Return (x, y) of the center of cell containing provided text 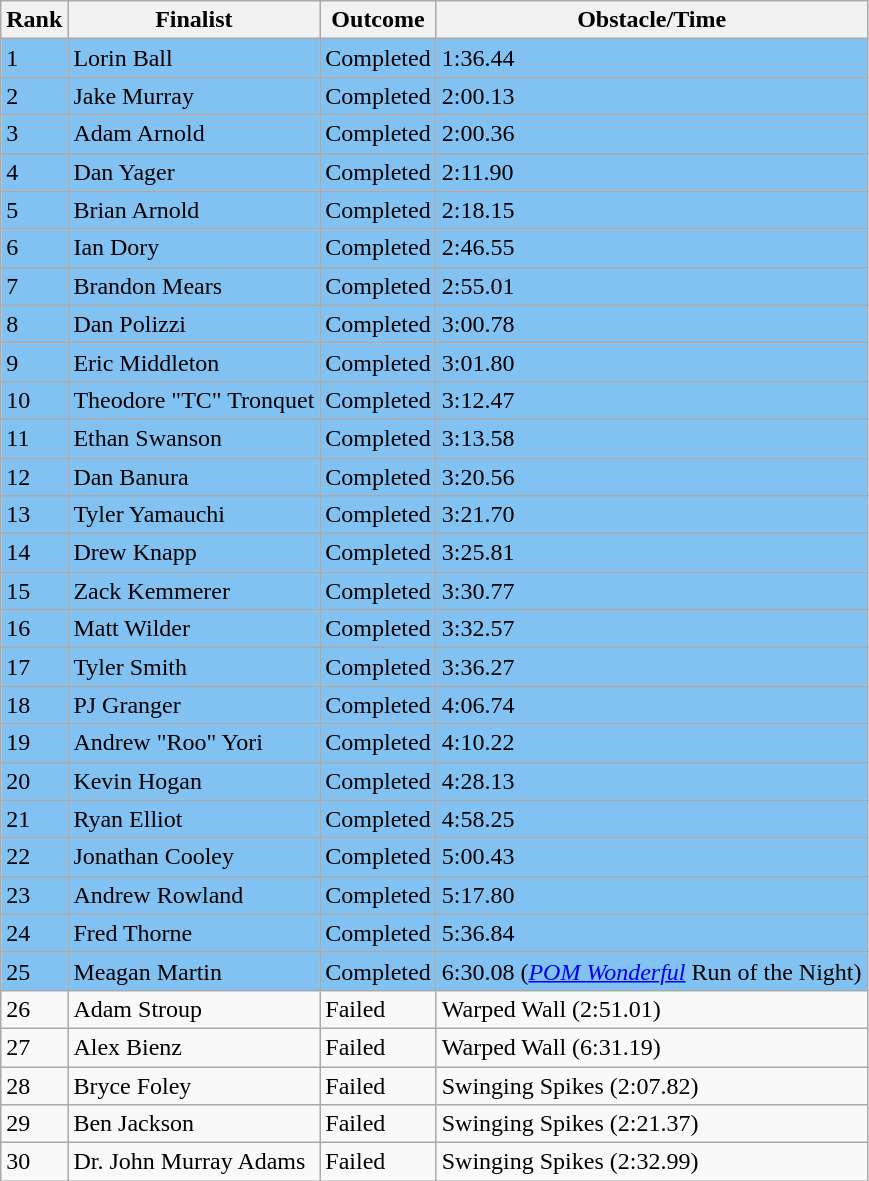
Bryce Foley (194, 1085)
Dan Yager (194, 172)
3:32.57 (652, 629)
5:17.80 (652, 895)
Rank (34, 20)
Outcome (378, 20)
Warped Wall (2:51.01) (652, 1009)
Adam Stroup (194, 1009)
25 (34, 971)
Brandon Mears (194, 286)
6 (34, 248)
Zack Kemmerer (194, 591)
Tyler Smith (194, 667)
3 (34, 134)
4:10.22 (652, 743)
7 (34, 286)
2 (34, 96)
Jonathan Cooley (194, 857)
1:36.44 (652, 58)
Drew Knapp (194, 553)
4:28.13 (652, 781)
Alex Bienz (194, 1047)
3:01.80 (652, 362)
18 (34, 705)
4:58.25 (652, 819)
2:55.01 (652, 286)
3:21.70 (652, 515)
Swinging Spikes (2:07.82) (652, 1085)
2:00.36 (652, 134)
Ben Jackson (194, 1124)
9 (34, 362)
2:18.15 (652, 210)
Lorin Ball (194, 58)
16 (34, 629)
17 (34, 667)
1 (34, 58)
Matt Wilder (194, 629)
10 (34, 400)
Swinging Spikes (2:32.99) (652, 1162)
12 (34, 477)
4 (34, 172)
Fred Thorne (194, 933)
Tyler Yamauchi (194, 515)
Swinging Spikes (2:21.37) (652, 1124)
Jake Murray (194, 96)
15 (34, 591)
30 (34, 1162)
Meagan Martin (194, 971)
27 (34, 1047)
11 (34, 438)
Dan Banura (194, 477)
24 (34, 933)
Andrew "Roo" Yori (194, 743)
23 (34, 895)
14 (34, 553)
Obstacle/Time (652, 20)
Brian Arnold (194, 210)
3:12.47 (652, 400)
3:25.81 (652, 553)
13 (34, 515)
5:36.84 (652, 933)
8 (34, 324)
Ethan Swanson (194, 438)
Andrew Rowland (194, 895)
6:30.08 (POM Wonderful Run of the Night) (652, 971)
3:00.78 (652, 324)
Kevin Hogan (194, 781)
26 (34, 1009)
5 (34, 210)
Eric Middleton (194, 362)
20 (34, 781)
3:36.27 (652, 667)
2:46.55 (652, 248)
22 (34, 857)
2:00.13 (652, 96)
29 (34, 1124)
4:06.74 (652, 705)
Finalist (194, 20)
PJ Granger (194, 705)
5:00.43 (652, 857)
3:20.56 (652, 477)
Dr. John Murray Adams (194, 1162)
Warped Wall (6:31.19) (652, 1047)
2:11.90 (652, 172)
Adam Arnold (194, 134)
Ian Dory (194, 248)
19 (34, 743)
3:13.58 (652, 438)
Dan Polizzi (194, 324)
21 (34, 819)
3:30.77 (652, 591)
Ryan Elliot (194, 819)
28 (34, 1085)
Theodore "TC" Tronquet (194, 400)
